Output the (x, y) coordinate of the center of the cell containing the given text.  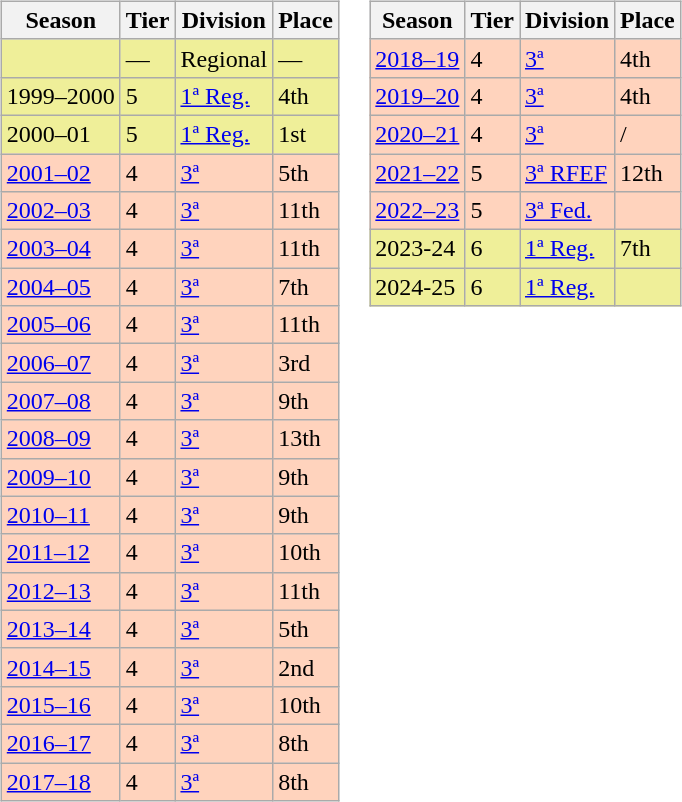
2005–06 (60, 325)
2001–02 (60, 173)
3ª RFEF (568, 173)
2007–08 (60, 401)
2022–23 (418, 211)
1st (306, 134)
12th (648, 173)
2024-25 (418, 287)
2016–17 (60, 743)
2002–03 (60, 211)
2006–07 (60, 363)
2019–20 (418, 96)
2015–16 (60, 705)
3rd (306, 363)
13th (306, 439)
2004–05 (60, 287)
2009–10 (60, 477)
2000–01 (60, 134)
Regional (224, 58)
2020–21 (418, 134)
2018–19 (418, 58)
2011–12 (60, 553)
2017–18 (60, 781)
2012–13 (60, 591)
2010–11 (60, 515)
/ (648, 134)
2013–14 (60, 629)
1999–2000 (60, 96)
2003–04 (60, 249)
2023-24 (418, 249)
3ª Fed. (568, 211)
2014–15 (60, 667)
2nd (306, 667)
2021–22 (418, 173)
2008–09 (60, 439)
